Pinpoint the cell where the given text exists, returning its (X, Y) midpoint coordinate. 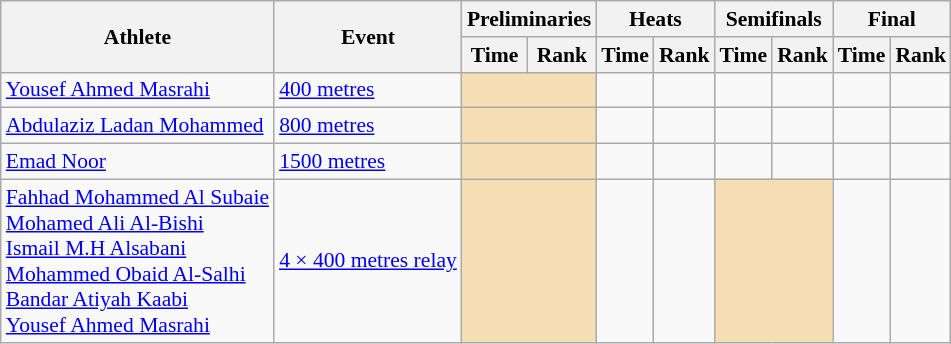
Final (892, 19)
Preliminaries (529, 19)
4 × 400 metres relay (368, 260)
Fahhad Mohammed Al SubaieMohamed Ali Al-BishiIsmail M.H AlsabaniMohammed Obaid Al-SalhiBandar Atiyah KaabiYousef Ahmed Masrahi (138, 260)
Emad Noor (138, 162)
Heats (655, 19)
800 metres (368, 126)
Abdulaziz Ladan Mohammed (138, 126)
Athlete (138, 36)
Semifinals (773, 19)
Event (368, 36)
Yousef Ahmed Masrahi (138, 90)
1500 metres (368, 162)
400 metres (368, 90)
